Determine the [X, Y] coordinate at the center of the cell enclosing the given text.  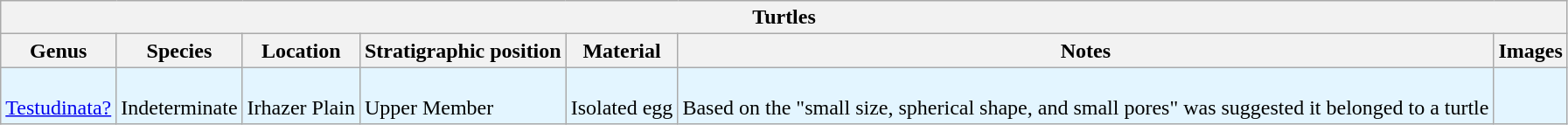
Genus [59, 51]
Stratigraphic position [463, 51]
Notes [1086, 51]
Based on the "small size, spherical shape, and small pores" was suggested it belonged to a turtle [1086, 96]
Images [1530, 51]
Irhazer Plain [301, 96]
Upper Member [463, 96]
Testudinata? [59, 96]
Location [301, 51]
Indeterminate [179, 96]
Material [622, 51]
Turtles [784, 17]
Species [179, 51]
Isolated egg [622, 96]
